Locate the cell with the specified text and output its (X, Y) center coordinate. 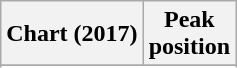
Peak position (189, 34)
Chart (2017) (72, 34)
